Output the (X, Y) coordinate of the center of the cell containing the given text.  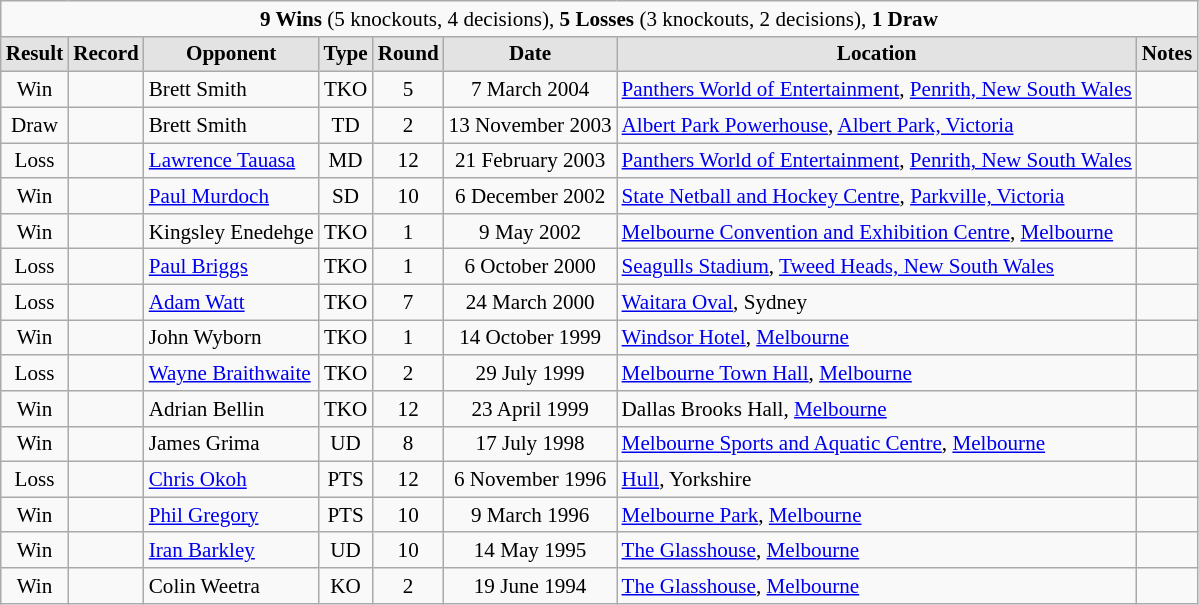
Kingsley Enedehge (232, 230)
Draw (34, 124)
State Netball and Hockey Centre, Parkville, Victoria (877, 196)
Windsor Hotel, Melbourne (877, 338)
Lawrence Tauasa (232, 160)
6 October 2000 (530, 266)
24 March 2000 (530, 302)
Dallas Brooks Hall, Melbourne (877, 408)
29 July 1999 (530, 372)
23 April 1999 (530, 408)
Adrian Bellin (232, 408)
Melbourne Sports and Aquatic Centre, Melbourne (877, 444)
SD (346, 196)
6 December 2002 (530, 196)
Opponent (232, 54)
9 March 1996 (530, 514)
9 Wins (5 knockouts, 4 decisions), 5 Losses (3 knockouts, 2 decisions), 1 Draw (599, 18)
James Grima (232, 444)
Result (34, 54)
14 May 1995 (530, 550)
Record (106, 54)
6 November 1996 (530, 480)
Paul Murdoch (232, 196)
Adam Watt (232, 302)
8 (408, 444)
Date (530, 54)
Chris Okoh (232, 480)
19 June 1994 (530, 586)
13 November 2003 (530, 124)
TD (346, 124)
Notes (1167, 54)
Wayne Braithwaite (232, 372)
5 (408, 90)
Melbourne Park, Melbourne (877, 514)
Hull, Yorkshire (877, 480)
Round (408, 54)
Colin Weetra (232, 586)
Waitara Oval, Sydney (877, 302)
Type (346, 54)
KO (346, 586)
9 May 2002 (530, 230)
17 July 1998 (530, 444)
Melbourne Convention and Exhibition Centre, Melbourne (877, 230)
Melbourne Town Hall, Melbourne (877, 372)
Phil Gregory (232, 514)
Albert Park Powerhouse, Albert Park, Victoria (877, 124)
Paul Briggs (232, 266)
John Wyborn (232, 338)
21 February 2003 (530, 160)
14 October 1999 (530, 338)
Seagulls Stadium, Tweed Heads, New South Wales (877, 266)
7 March 2004 (530, 90)
MD (346, 160)
7 (408, 302)
Iran Barkley (232, 550)
Location (877, 54)
